Scan for the cell matching the given text and deliver its [X, Y] coordinate at center. 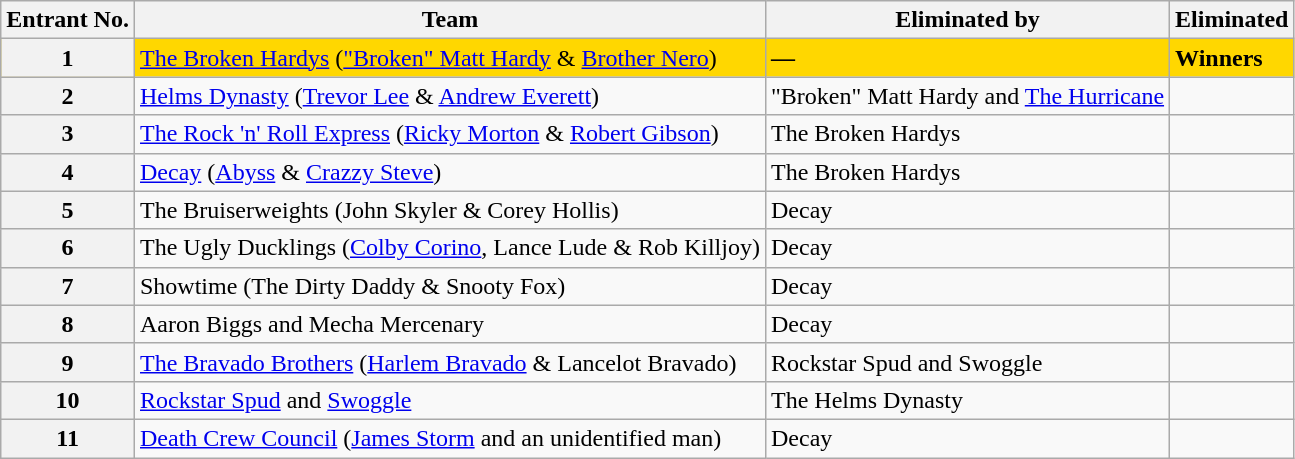
— [967, 58]
3 [68, 134]
Team [450, 20]
1 [68, 58]
The Bruiserweights (John Skyler & Corey Hollis) [450, 210]
8 [68, 324]
The Rock 'n' Roll Express (Ricky Morton & Robert Gibson) [450, 134]
The Bravado Brothers (Harlem Bravado & Lancelot Bravado) [450, 362]
5 [68, 210]
The Ugly Ducklings (Colby Corino, Lance Lude & Rob Killjoy) [450, 248]
The Helms Dynasty [967, 400]
Aaron Biggs and Mecha Mercenary [450, 324]
Entrant No. [68, 20]
Eliminated by [967, 20]
6 [68, 248]
Showtime (The Dirty Daddy & Snooty Fox) [450, 286]
"Broken" Matt Hardy and The Hurricane [967, 96]
2 [68, 96]
Death Crew Council (James Storm and an unidentified man) [450, 438]
Helms Dynasty (Trevor Lee & Andrew Everett) [450, 96]
10 [68, 400]
The Broken Hardys ("Broken" Matt Hardy & Brother Nero) [450, 58]
Winners [1232, 58]
Decay (Abyss & Crazzy Steve) [450, 172]
11 [68, 438]
9 [68, 362]
7 [68, 286]
Eliminated [1232, 20]
4 [68, 172]
